Scan for the cell matching the given text and deliver its [x, y] coordinate at center. 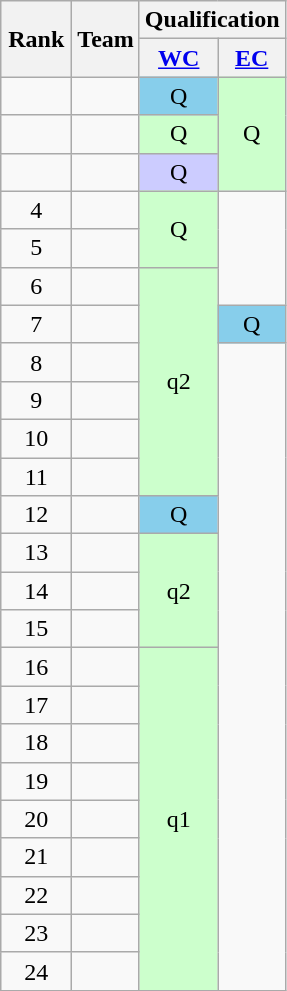
21 [36, 857]
5 [36, 248]
7 [36, 324]
14 [36, 591]
13 [36, 553]
18 [36, 743]
23 [36, 933]
19 [36, 781]
q1 [178, 820]
20 [36, 819]
6 [36, 286]
4 [36, 210]
11 [36, 477]
16 [36, 667]
EC [252, 58]
15 [36, 629]
Qualification [212, 20]
WC [178, 58]
24 [36, 971]
12 [36, 515]
10 [36, 438]
9 [36, 400]
Rank [36, 39]
17 [36, 705]
Team [106, 39]
22 [36, 895]
8 [36, 362]
